Locate the cell with the specified text and output its (X, Y) center coordinate. 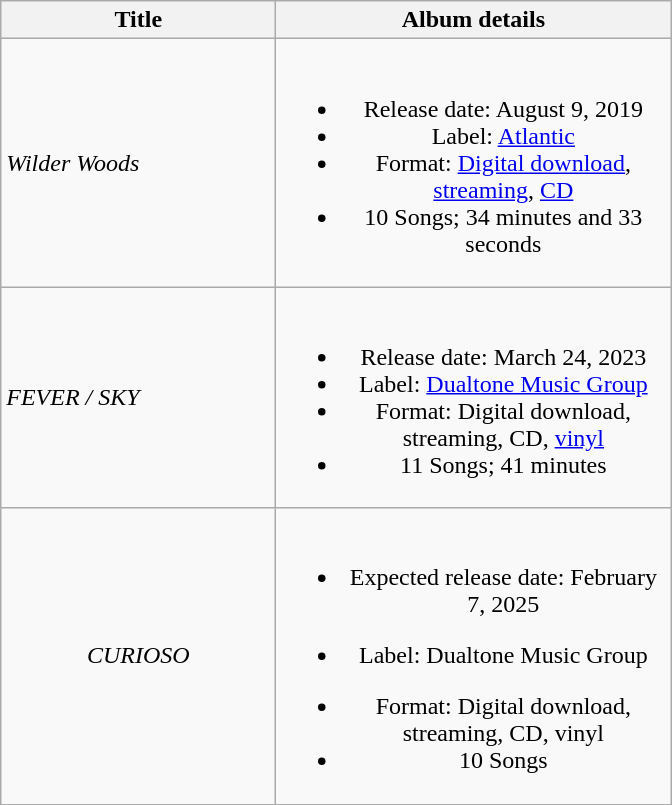
Wilder Woods (138, 163)
Album details (474, 20)
FEVER / SKY (138, 398)
Expected release date: February 7, 2025Label: Dualtone Music GroupFormat: Digital download, streaming, CD, vinyl10 Songs (474, 656)
Release date: March 24, 2023Label: Dualtone Music GroupFormat: Digital download, streaming, CD, vinyl11 Songs; 41 minutes (474, 398)
Title (138, 20)
CURIOSO (138, 656)
Release date: August 9, 2019Label: AtlanticFormat: Digital download, streaming, CD10 Songs; 34 minutes and 33 seconds (474, 163)
